Extract the (X, Y) coordinate from the center of the cell holding the provided text.  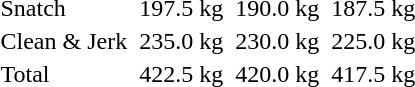
230.0 kg (278, 41)
235.0 kg (182, 41)
